Return [x, y] of the center of cell containing provided text 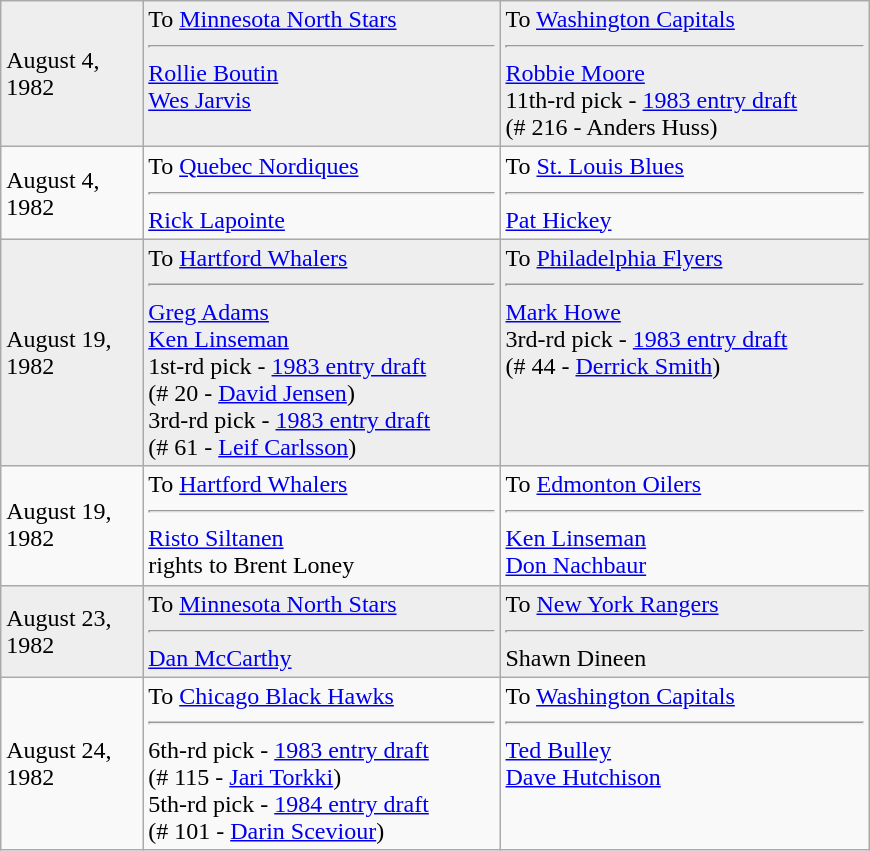
To Washington CapitalsTed BulleyDave Hutchison [684, 764]
To Edmonton OilersKen LinsemanDon Nachbaur [684, 526]
To Minnesota North StarsRollie BoutinWes Jarvis [322, 74]
August 24,1982 [72, 764]
To Hartford WhalersGreg AdamsKen Linseman1st-rd pick - 1983 entry draft(# 20 - David Jensen)3rd-rd pick - 1983 entry draft(# 61 - Leif Carlsson) [322, 352]
August 23,1982 [72, 631]
To Washington CapitalsRobbie Moore11th-rd pick - 1983 entry draft(# 216 - Anders Huss) [684, 74]
To Chicago Black Hawks6th-rd pick - 1983 entry draft(# 115 - Jari Torkki)5th-rd pick - 1984 entry draft(# 101 - Darin Sceviour) [322, 764]
To Quebec NordiquesRick Lapointe [322, 193]
To Philadelphia FlyersMark Howe3rd-rd pick - 1983 entry draft(# 44 - Derrick Smith) [684, 352]
To Minnesota North StarsDan McCarthy [322, 631]
To St. Louis BluesPat Hickey [684, 193]
To Hartford WhalersRisto Siltanenrights to Brent Loney [322, 526]
To New York RangersShawn Dineen [684, 631]
